Identify which cell holds the provided text, then report its (X, Y) central coordinate. 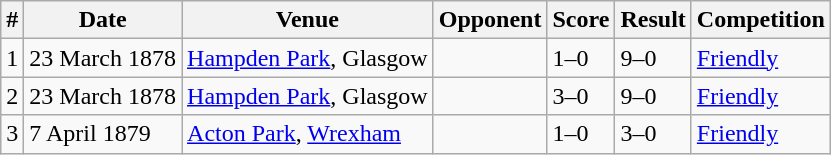
1 (12, 58)
Competition (760, 20)
3 (12, 134)
Score (581, 20)
Date (103, 20)
Venue (308, 20)
Opponent (490, 20)
# (12, 20)
2 (12, 96)
Result (653, 20)
7 April 1879 (103, 134)
Acton Park, Wrexham (308, 134)
